Output the [X, Y] coordinate of the center of the cell containing the given text.  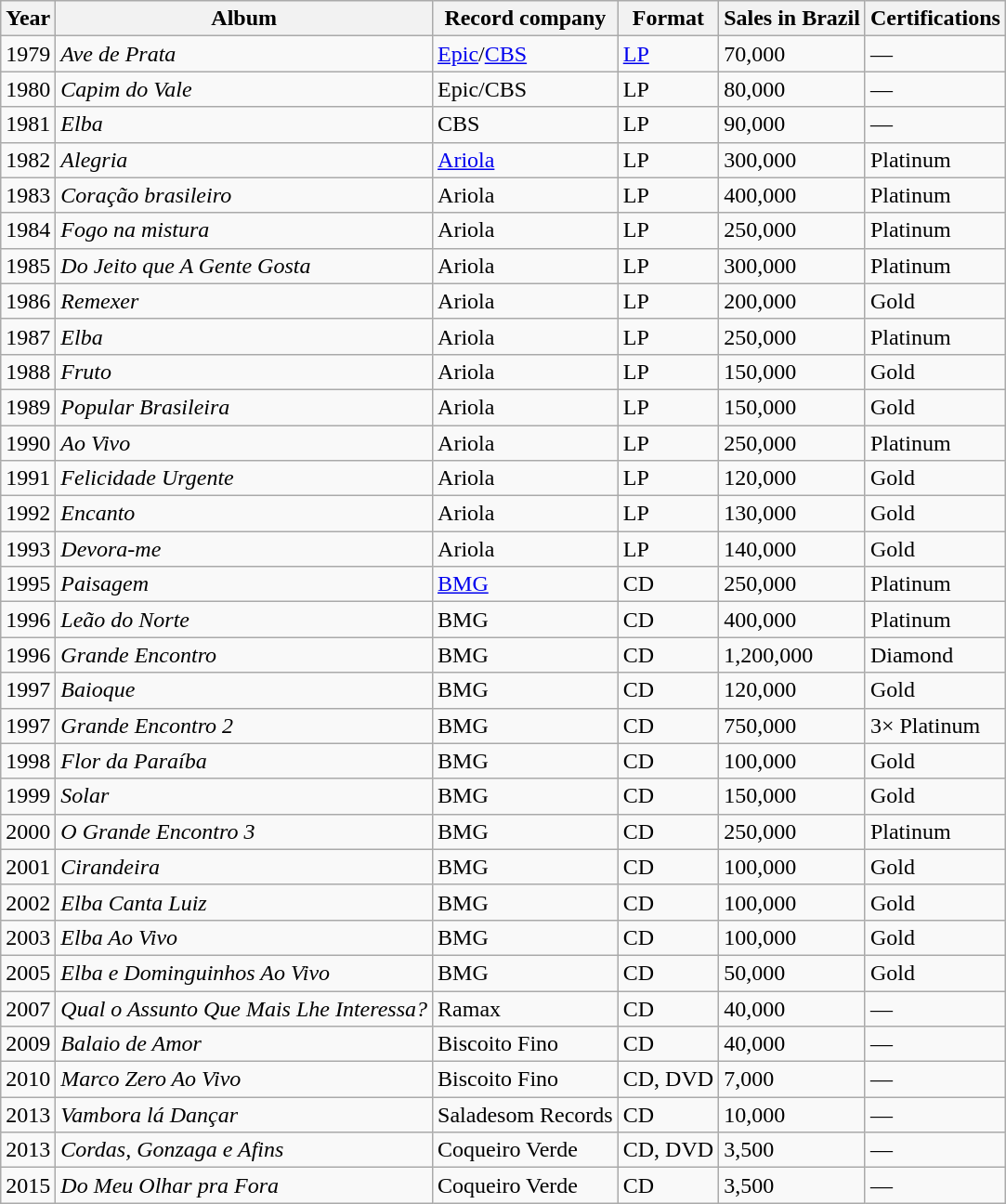
1995 [28, 584]
Saladesom Records [526, 1115]
2001 [28, 867]
Certifications [934, 19]
Capim do Vale [244, 89]
Ao Vivo [244, 443]
1989 [28, 407]
Devora-me [244, 549]
Record company [526, 19]
750,000 [792, 726]
Popular Brasileira [244, 407]
Ramax [526, 1008]
1991 [28, 478]
Album [244, 19]
Format [668, 19]
Do Meu Olhar pra Fora [244, 1185]
2007 [28, 1008]
Baioque [244, 690]
70,000 [792, 54]
CBS [526, 124]
1979 [28, 54]
2003 [28, 937]
1982 [28, 160]
Year [28, 19]
Marco Zero Ao Vivo [244, 1080]
Fruto [244, 372]
Balaio de Amor [244, 1044]
Cordas, Gonzaga e Afins [244, 1150]
2015 [28, 1185]
Paisagem [244, 584]
2010 [28, 1080]
Elba Ao Vivo [244, 937]
Alegria [244, 160]
130,000 [792, 514]
140,000 [792, 549]
1986 [28, 301]
2002 [28, 902]
1990 [28, 443]
200,000 [792, 301]
1985 [28, 266]
1999 [28, 796]
Solar [244, 796]
Remexer [244, 301]
2000 [28, 831]
Do Jeito que A Gente Gosta [244, 266]
2005 [28, 973]
80,000 [792, 89]
1981 [28, 124]
1992 [28, 514]
Fogo na mistura [244, 230]
7,000 [792, 1080]
Qual o Assunto Que Mais Lhe Interessa? [244, 1008]
Elba e Dominguinhos Ao Vivo [244, 973]
Elba Canta Luiz [244, 902]
Felicidade Urgente [244, 478]
1993 [28, 549]
50,000 [792, 973]
10,000 [792, 1115]
Grande Encontro 2 [244, 726]
1987 [28, 336]
1983 [28, 195]
90,000 [792, 124]
1,200,000 [792, 655]
Cirandeira [244, 867]
1988 [28, 372]
Flor da Paraíba [244, 761]
Coração brasileiro [244, 195]
3× Platinum [934, 726]
Sales in Brazil [792, 19]
Ave de Prata [244, 54]
1984 [28, 230]
Leão do Norte [244, 620]
2009 [28, 1044]
Vambora lá Dançar [244, 1115]
1980 [28, 89]
1998 [28, 761]
Grande Encontro [244, 655]
O Grande Encontro 3 [244, 831]
Diamond [934, 655]
Encanto [244, 514]
